Identify which cell holds the provided text, then report its (X, Y) central coordinate. 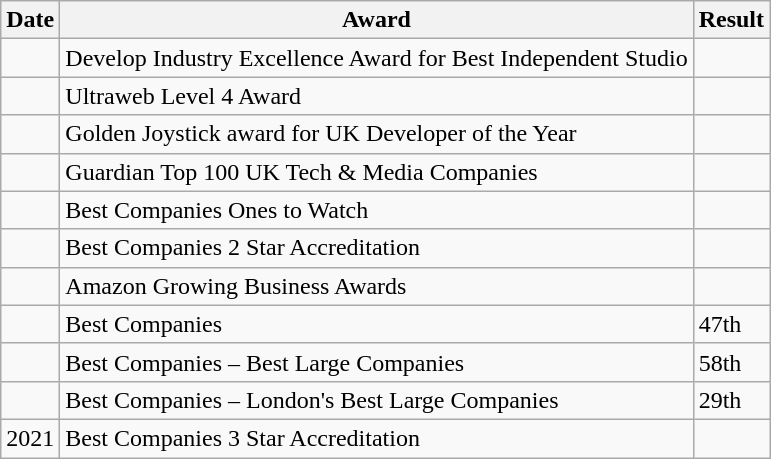
Best Companies (376, 324)
Award (376, 20)
58th (731, 362)
Best Companies – Best Large Companies (376, 362)
29th (731, 400)
Date (30, 20)
Ultraweb Level 4 Award (376, 96)
Best Companies 2 Star Accreditation (376, 248)
Best Companies Ones to Watch (376, 210)
2021 (30, 438)
Result (731, 20)
Develop Industry Excellence Award for Best Independent Studio (376, 58)
Amazon Growing Business Awards (376, 286)
Best Companies 3 Star Accreditation (376, 438)
Best Companies – London's Best Large Companies (376, 400)
Guardian Top 100 UK Tech & Media Companies (376, 172)
47th (731, 324)
Golden Joystick award for UK Developer of the Year (376, 134)
